Return [x, y] of the center of cell containing provided text 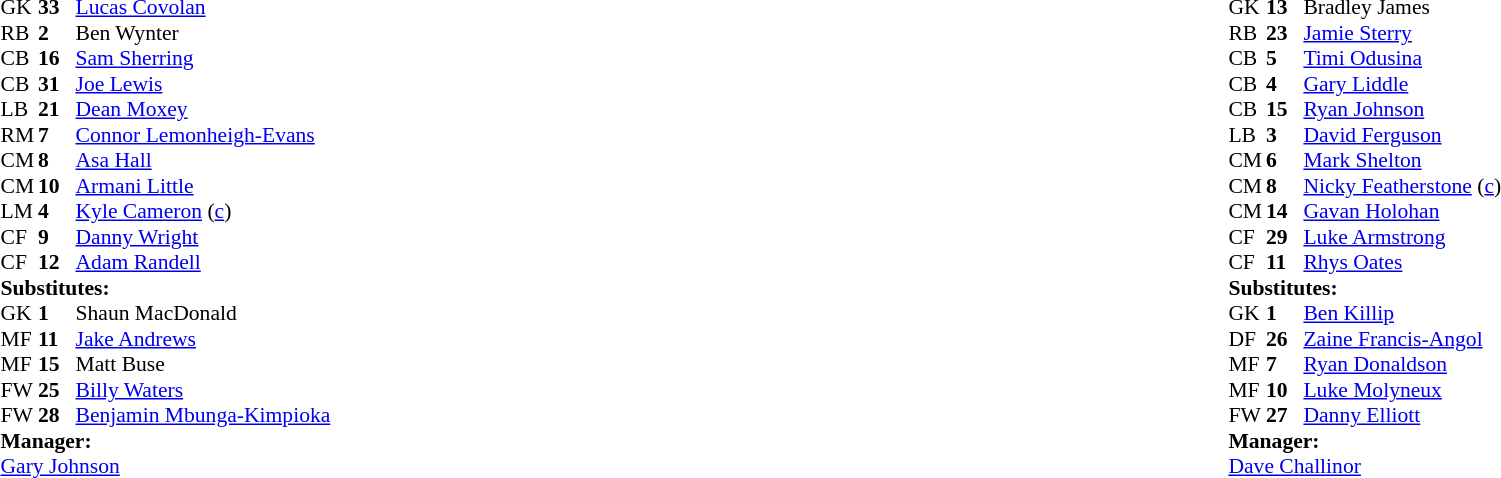
5 [1285, 59]
Ben Killip [1402, 313]
29 [1285, 237]
Luke Molyneux [1402, 390]
Billy Waters [204, 390]
Nicky Featherstone (c) [1402, 186]
9 [57, 237]
26 [1285, 339]
Rhys Oates [1402, 263]
23 [1285, 33]
LM [19, 211]
Joe Lewis [204, 84]
Gary Liddle [1402, 84]
Ryan Johnson [1402, 109]
Luke Armstrong [1402, 237]
Danny Wright [204, 237]
Jamie Sterry [1402, 33]
27 [1285, 415]
Zaine Francis-Angol [1402, 339]
Ryan Donaldson [1402, 365]
Matt Buse [204, 365]
Connor Lemonheigh-Evans [204, 135]
Ben Wynter [204, 33]
Adam Randell [204, 263]
Timi Odusina [1402, 59]
21 [57, 109]
3 [1285, 135]
Kyle Cameron (c) [204, 211]
16 [57, 59]
Shaun MacDonald [204, 313]
28 [57, 415]
RM [19, 135]
Sam Sherring [204, 59]
Benjamin Mbunga-Kimpioka [204, 415]
12 [57, 263]
Gavan Holohan [1402, 211]
25 [57, 390]
Danny Elliott [1402, 415]
31 [57, 84]
14 [1285, 211]
Mark Shelton [1402, 161]
2 [57, 33]
Jake Andrews [204, 339]
David Ferguson [1402, 135]
Armani Little [204, 186]
Dean Moxey [204, 109]
Asa Hall [204, 161]
6 [1285, 161]
DF [1247, 339]
